Determine the (x, y) coordinate at the center of the cell enclosing the given text.  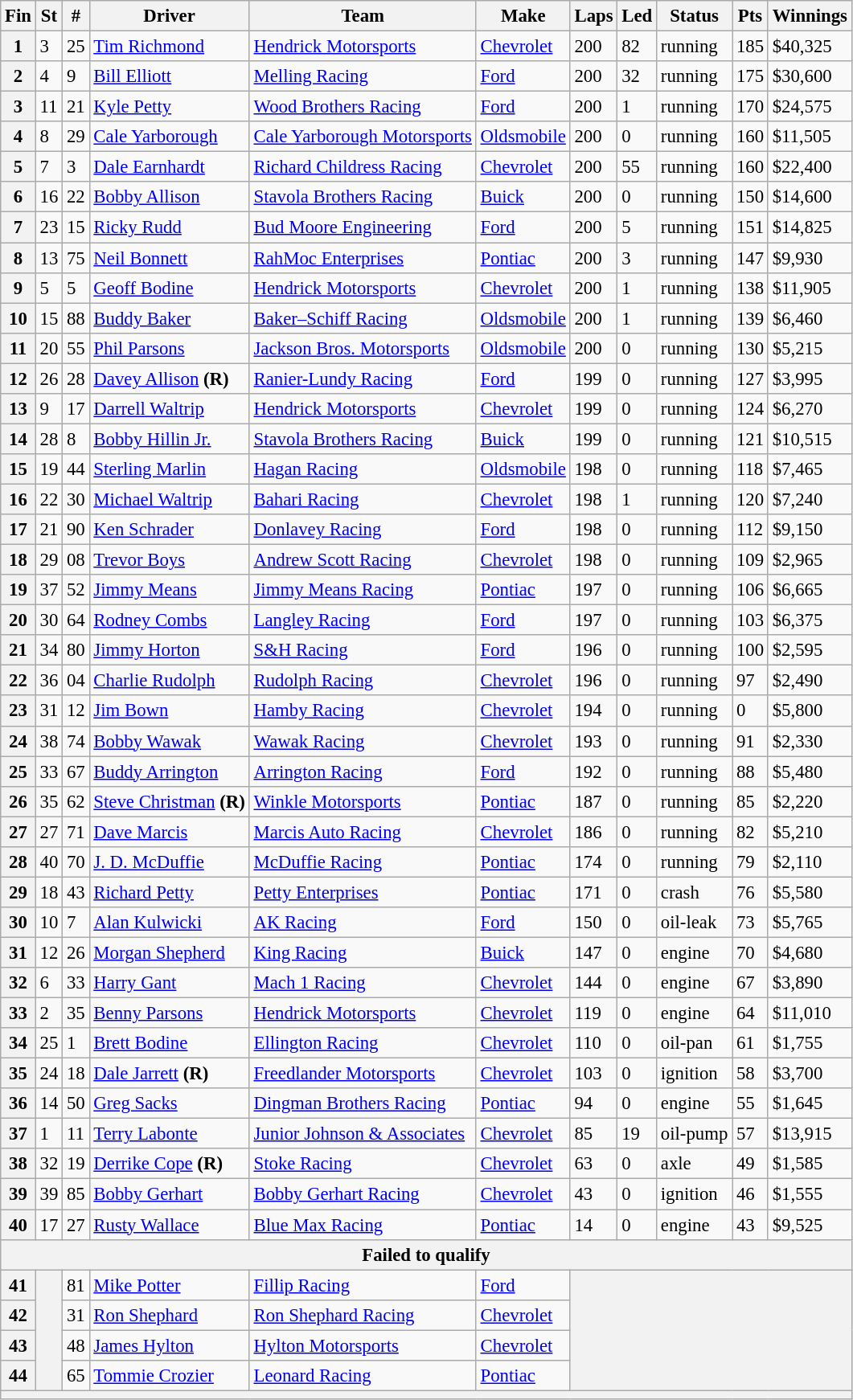
110 (593, 1043)
Rodney Combs (169, 620)
194 (593, 711)
Freedlander Motorsports (363, 1074)
75 (76, 258)
$24,575 (810, 107)
Alan Kulwicki (169, 923)
oil-pump (694, 1134)
$3,700 (810, 1074)
Hamby Racing (363, 711)
$11,010 (810, 1013)
73 (751, 923)
$2,110 (810, 862)
90 (76, 530)
Rusty Wallace (169, 1225)
08 (76, 560)
49 (751, 1165)
Team (363, 16)
Dave Marcis (169, 832)
Failed to qualify (426, 1255)
$2,220 (810, 801)
Jackson Bros. Motorsports (363, 348)
57 (751, 1134)
Junior Johnson & Associates (363, 1134)
Neil Bonnett (169, 258)
Tommie Crozier (169, 1376)
Donlavey Racing (363, 530)
$2,330 (810, 741)
120 (751, 499)
Jimmy Means (169, 590)
$5,765 (810, 923)
crash (694, 892)
Arrington Racing (363, 772)
Derrike Cope (R) (169, 1165)
$2,965 (810, 560)
192 (593, 772)
$5,215 (810, 348)
Bobby Hillin Jr. (169, 439)
61 (751, 1043)
Benny Parsons (169, 1013)
Led (637, 16)
Bill Elliott (169, 76)
Ron Shephard Racing (363, 1315)
$1,645 (810, 1103)
$9,150 (810, 530)
94 (593, 1103)
$6,460 (810, 318)
Richard Childress Racing (363, 167)
130 (751, 348)
Phil Parsons (169, 348)
Fin (18, 16)
63 (593, 1165)
Greg Sacks (169, 1103)
axle (694, 1165)
138 (751, 288)
$14,825 (810, 227)
Jim Bown (169, 711)
170 (751, 107)
Cale Yarborough Motorsports (363, 137)
193 (593, 741)
58 (751, 1074)
$7,240 (810, 499)
Laps (593, 16)
Brett Bodine (169, 1043)
Michael Waltrip (169, 499)
41 (18, 1285)
Driver (169, 16)
48 (76, 1345)
50 (76, 1103)
139 (751, 318)
McDuffie Racing (363, 862)
$6,375 (810, 620)
119 (593, 1013)
100 (751, 650)
118 (751, 469)
$7,465 (810, 469)
Bud Moore Engineering (363, 227)
$5,580 (810, 892)
$10,515 (810, 439)
Harry Gant (169, 983)
Pts (751, 16)
76 (751, 892)
$5,210 (810, 832)
Make (523, 16)
$3,995 (810, 379)
$1,585 (810, 1165)
Melling Racing (363, 76)
112 (751, 530)
Jimmy Horton (169, 650)
74 (76, 741)
$22,400 (810, 167)
Bobby Gerhart Racing (363, 1194)
151 (751, 227)
Hylton Motorsports (363, 1345)
Kyle Petty (169, 107)
Bobby Wawak (169, 741)
Ranier-Lundy Racing (363, 379)
Status (694, 16)
Wawak Racing (363, 741)
127 (751, 379)
RahMoc Enterprises (363, 258)
187 (593, 801)
Wood Brothers Racing (363, 107)
Trevor Boys (169, 560)
Dale Earnhardt (169, 167)
Fillip Racing (363, 1285)
175 (751, 76)
$5,480 (810, 772)
52 (76, 590)
124 (751, 409)
Jimmy Means Racing (363, 590)
$5,800 (810, 711)
Andrew Scott Racing (363, 560)
Darrell Waltrip (169, 409)
oil-leak (694, 923)
Bobby Allison (169, 197)
$14,600 (810, 197)
AK Racing (363, 923)
Mach 1 Racing (363, 983)
91 (751, 741)
Richard Petty (169, 892)
Leonard Racing (363, 1376)
$13,915 (810, 1134)
$2,490 (810, 681)
Bahari Racing (363, 499)
171 (593, 892)
80 (76, 650)
Steve Christman (R) (169, 801)
42 (18, 1315)
$40,325 (810, 47)
Dale Jarrett (R) (169, 1074)
79 (751, 862)
$9,930 (810, 258)
Hagan Racing (363, 469)
71 (76, 832)
James Hylton (169, 1345)
106 (751, 590)
Geoff Bodine (169, 288)
Davey Allison (R) (169, 379)
144 (593, 983)
$1,755 (810, 1043)
Mike Potter (169, 1285)
174 (593, 862)
S&H Racing (363, 650)
81 (76, 1285)
$11,505 (810, 137)
185 (751, 47)
Buddy Arrington (169, 772)
Stoke Racing (363, 1165)
Baker–Schiff Racing (363, 318)
# (76, 16)
Ron Shephard (169, 1315)
St (48, 16)
109 (751, 560)
186 (593, 832)
Rudolph Racing (363, 681)
Langley Racing (363, 620)
Ellington Racing (363, 1043)
$2,595 (810, 650)
$6,665 (810, 590)
$3,890 (810, 983)
$11,905 (810, 288)
Morgan Shepherd (169, 952)
$6,270 (810, 409)
J. D. McDuffie (169, 862)
46 (751, 1194)
Tim Richmond (169, 47)
97 (751, 681)
$1,555 (810, 1194)
Sterling Marlin (169, 469)
Charlie Rudolph (169, 681)
Blue Max Racing (363, 1225)
Ricky Rudd (169, 227)
Cale Yarborough (169, 137)
Bobby Gerhart (169, 1194)
oil-pan (694, 1043)
Winkle Motorsports (363, 801)
Winnings (810, 16)
65 (76, 1376)
62 (76, 801)
King Racing (363, 952)
04 (76, 681)
Terry Labonte (169, 1134)
Buddy Baker (169, 318)
121 (751, 439)
Petty Enterprises (363, 892)
$9,525 (810, 1225)
Ken Schrader (169, 530)
Dingman Brothers Racing (363, 1103)
Marcis Auto Racing (363, 832)
$4,680 (810, 952)
$30,600 (810, 76)
